Return (X, Y) of the center of cell containing provided text 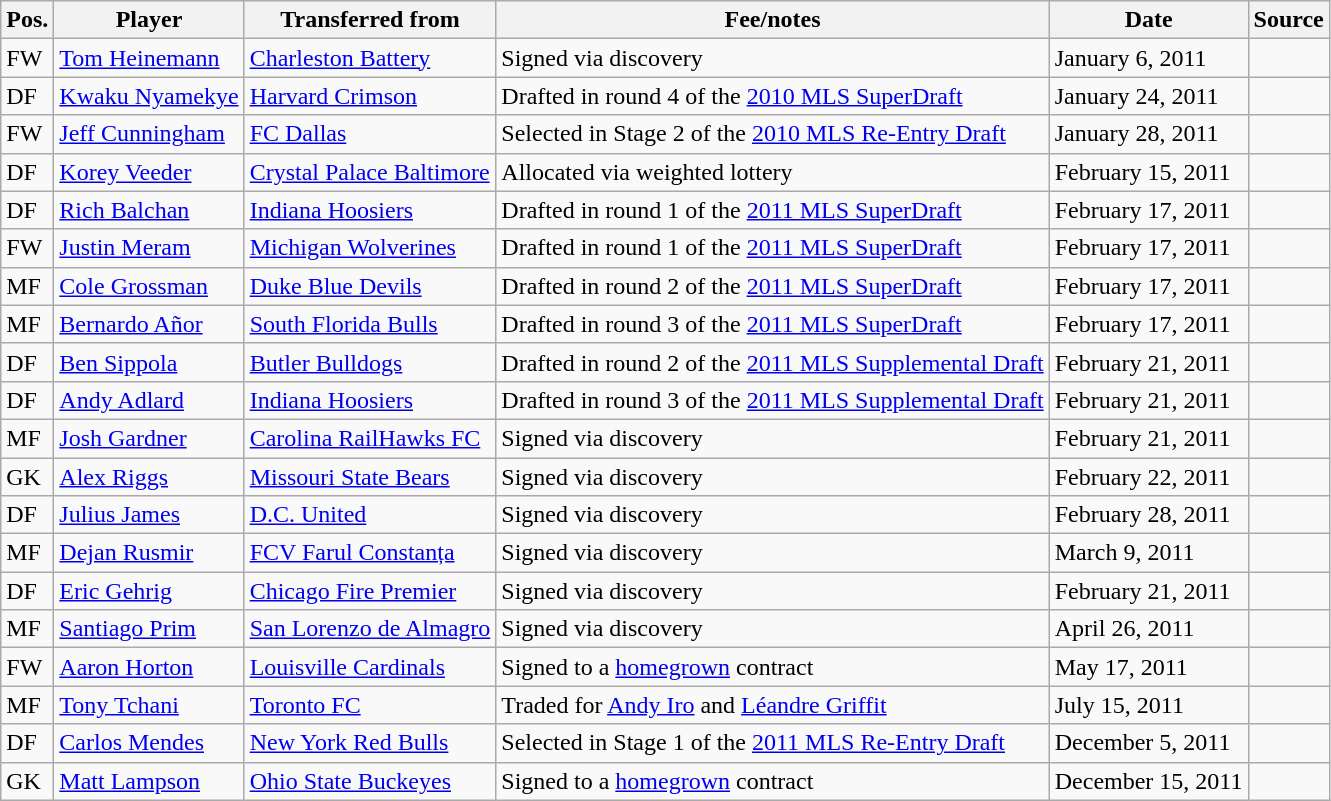
Santiago Prim (149, 629)
Korey Veeder (149, 172)
Drafted in round 3 of the 2011 MLS SuperDraft (772, 324)
February 28, 2011 (1148, 515)
January 24, 2011 (1148, 96)
New York Red Bulls (370, 743)
February 22, 2011 (1148, 477)
Missouri State Bears (370, 477)
April 26, 2011 (1148, 629)
July 15, 2011 (1148, 705)
South Florida Bulls (370, 324)
FC Dallas (370, 134)
Aaron Horton (149, 667)
Ohio State Buckeyes (370, 781)
Drafted in round 4 of the 2010 MLS SuperDraft (772, 96)
Andy Adlard (149, 400)
Transferred from (370, 20)
Selected in Stage 2 of the 2010 MLS Re-Entry Draft (772, 134)
Source (1288, 20)
Traded for Andy Iro and Léandre Griffit (772, 705)
Drafted in round 2 of the 2011 MLS Supplemental Draft (772, 362)
Michigan Wolverines (370, 248)
December 15, 2011 (1148, 781)
Butler Bulldogs (370, 362)
Player (149, 20)
Rich Balchan (149, 210)
December 5, 2011 (1148, 743)
Cole Grossman (149, 286)
Selected in Stage 1 of the 2011 MLS Re-Entry Draft (772, 743)
Louisville Cardinals (370, 667)
FCV Farul Constanța (370, 553)
Justin Meram (149, 248)
Fee/notes (772, 20)
Alex Riggs (149, 477)
Allocated via weighted lottery (772, 172)
D.C. United (370, 515)
Julius James (149, 515)
Bernardo Añor (149, 324)
Tony Tchani (149, 705)
Ben Sippola (149, 362)
Carlos Mendes (149, 743)
May 17, 2011 (1148, 667)
January 6, 2011 (1148, 58)
January 28, 2011 (1148, 134)
Pos. (28, 20)
February 15, 2011 (1148, 172)
Drafted in round 3 of the 2011 MLS Supplemental Draft (772, 400)
Dejan Rusmir (149, 553)
Kwaku Nyamekye (149, 96)
Harvard Crimson (370, 96)
San Lorenzo de Almagro (370, 629)
Charleston Battery (370, 58)
Matt Lampson (149, 781)
Drafted in round 2 of the 2011 MLS SuperDraft (772, 286)
Date (1148, 20)
March 9, 2011 (1148, 553)
Duke Blue Devils (370, 286)
Josh Gardner (149, 438)
Jeff Cunningham (149, 134)
Crystal Palace Baltimore (370, 172)
Carolina RailHawks FC (370, 438)
Chicago Fire Premier (370, 591)
Eric Gehrig (149, 591)
Tom Heinemann (149, 58)
Toronto FC (370, 705)
